Determine the [X, Y] coordinate at the center of the cell enclosing the given text.  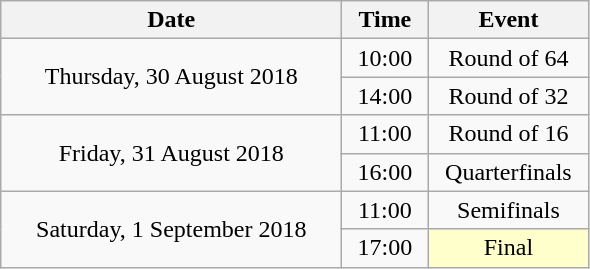
14:00 [385, 96]
Thursday, 30 August 2018 [172, 77]
Saturday, 1 September 2018 [172, 229]
16:00 [385, 172]
Round of 32 [508, 96]
Event [508, 20]
Round of 16 [508, 134]
Quarterfinals [508, 172]
10:00 [385, 58]
Semifinals [508, 210]
17:00 [385, 248]
Round of 64 [508, 58]
Friday, 31 August 2018 [172, 153]
Time [385, 20]
Date [172, 20]
Final [508, 248]
